Capture the cell that displays the provided text and extract its [x, y] central coordinate. 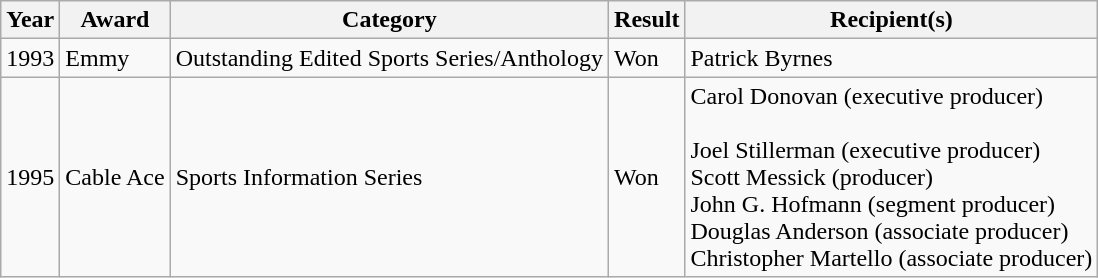
Award [115, 20]
Recipient(s) [892, 20]
1995 [30, 177]
Category [389, 20]
Sports Information Series [389, 177]
Emmy [115, 58]
Cable Ace [115, 177]
1993 [30, 58]
Result [647, 20]
Patrick Byrnes [892, 58]
Year [30, 20]
Outstanding Edited Sports Series/Anthology [389, 58]
